Return the (X, Y) coordinate for the center point of the cell that contains the specified text.  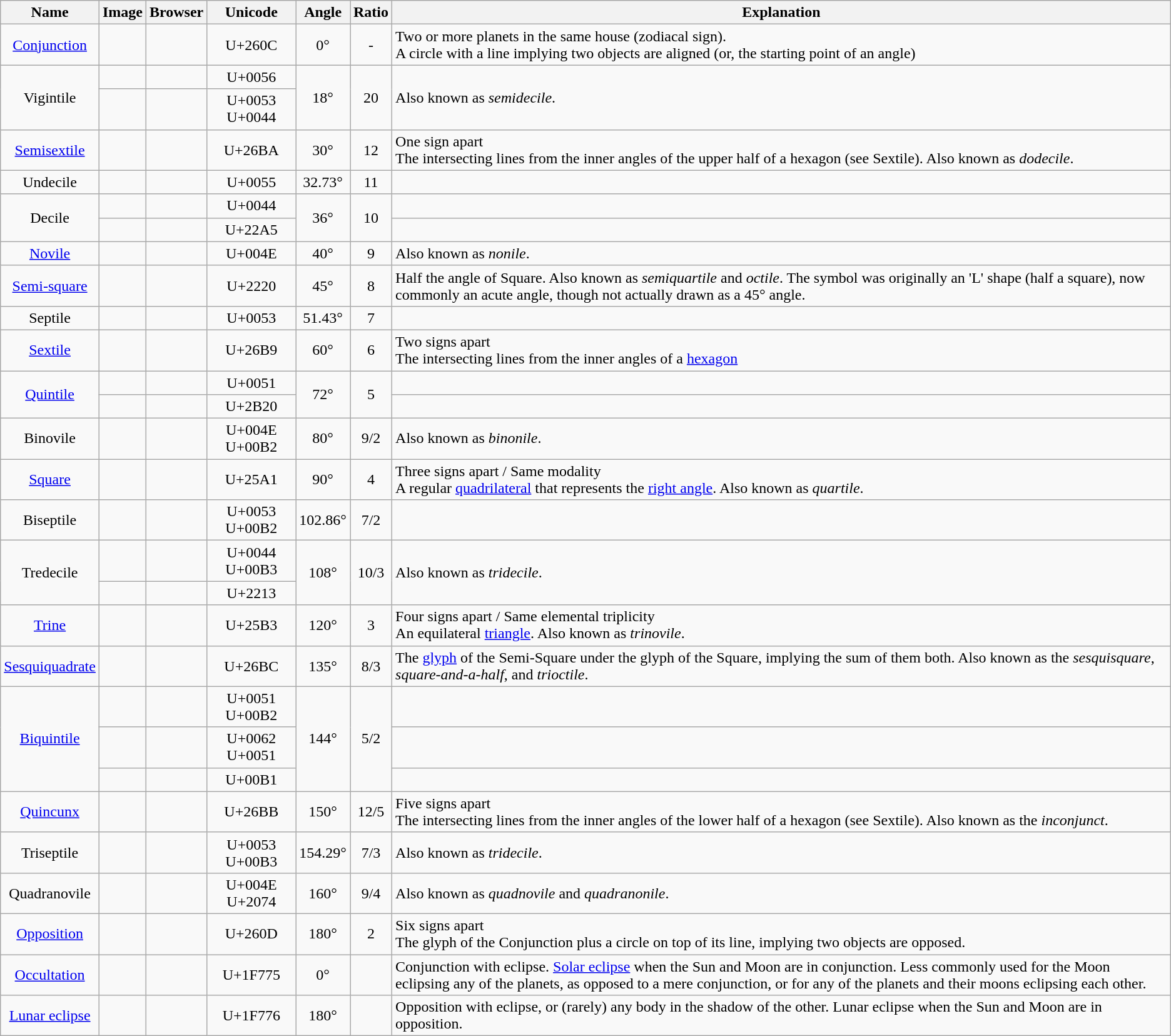
Trine (50, 626)
U+0053 U+0044 (251, 109)
U+004E (251, 253)
72° (323, 394)
12 (372, 150)
Triseptile (50, 852)
U+1F776 (251, 1016)
8 (372, 285)
Square (50, 479)
U+260D (251, 933)
Septile (50, 318)
9/4 (372, 893)
40° (323, 253)
U+2213 (251, 593)
U+260C (251, 45)
Biseptile (50, 521)
7/3 (372, 852)
Also known as quadnovile and quadranonile. (782, 893)
150° (323, 812)
Semisextile (50, 150)
36° (323, 218)
Six signs apartThe glyph of the Conjunction plus a circle on top of its line, implying two objects are opposed. (782, 933)
Quintile (50, 394)
11 (372, 182)
Sesquiquadrate (50, 666)
144° (323, 739)
Vigintile (50, 98)
Five signs apartThe intersecting lines from the inner angles of the lower half of a hexagon (see Sextile). Also known as the inconjunct. (782, 812)
Quadranovile (50, 893)
U+0056 (251, 77)
Three signs apart / Same modalityA regular quadrilateral that represents the right angle. Also known as quartile. (782, 479)
U+0062 U+0051 (251, 747)
7/2 (372, 521)
Sextile (50, 350)
Opposition (50, 933)
Ratio (372, 13)
Occultation (50, 975)
U+004E U+2074 (251, 893)
U+0053 U+00B3 (251, 852)
9/2 (372, 439)
Four signs apart / Same elemental triplicityAn equilateral triangle. Also known as trinovile. (782, 626)
Two or more planets in the same house (zodiacal sign).A circle with a line implying two objects are aligned (or, the starting point of an angle) (782, 45)
Novile (50, 253)
5 (372, 394)
U+0053 U+00B2 (251, 521)
6 (372, 350)
Name (50, 13)
Also known as nonile. (782, 253)
154.29° (323, 852)
U+0044 (251, 206)
U+26BC (251, 666)
Conjunction (50, 45)
Semi-square (50, 285)
U+25A1 (251, 479)
U+26BA (251, 150)
U+00B1 (251, 780)
20 (372, 98)
Biquintile (50, 739)
U+004E U+00B2 (251, 439)
U+22A5 (251, 230)
120° (323, 626)
U+0051 U+00B2 (251, 707)
U+1F775 (251, 975)
60° (323, 350)
102.86° (323, 521)
Binovile (50, 439)
Angle (323, 13)
Explanation (782, 13)
Also known as semidecile. (782, 98)
One sign apartThe intersecting lines from the inner angles of the upper half of a hexagon (see Sextile). Also known as dodecile. (782, 150)
Image (123, 13)
2 (372, 933)
108° (323, 573)
Browser (176, 13)
4 (372, 479)
7 (372, 318)
U+2B20 (251, 407)
135° (323, 666)
U+0055 (251, 182)
10/3 (372, 573)
Also known as binonile. (782, 439)
8/3 (372, 666)
51.43° (323, 318)
Opposition with eclipse, or (rarely) any body in the shadow of the other. Lunar eclipse when the Sun and Moon are in opposition. (782, 1016)
5/2 (372, 739)
U+2220 (251, 285)
U+0051 (251, 382)
90° (323, 479)
Undecile (50, 182)
32.73° (323, 182)
45° (323, 285)
U+26B9 (251, 350)
U+0053 (251, 318)
Decile (50, 218)
Two signs apartThe intersecting lines from the inner angles of a hexagon (782, 350)
80° (323, 439)
10 (372, 218)
U+26BB (251, 812)
160° (323, 893)
Lunar eclipse (50, 1016)
Quincunx (50, 812)
Tredecile (50, 573)
U+25B3 (251, 626)
18° (323, 98)
30° (323, 150)
9 (372, 253)
3 (372, 626)
Unicode (251, 13)
U+0044 U+00B3 (251, 561)
12/5 (372, 812)
- (372, 45)
